Scan for the cell matching the given text and deliver its (x, y) coordinate at center. 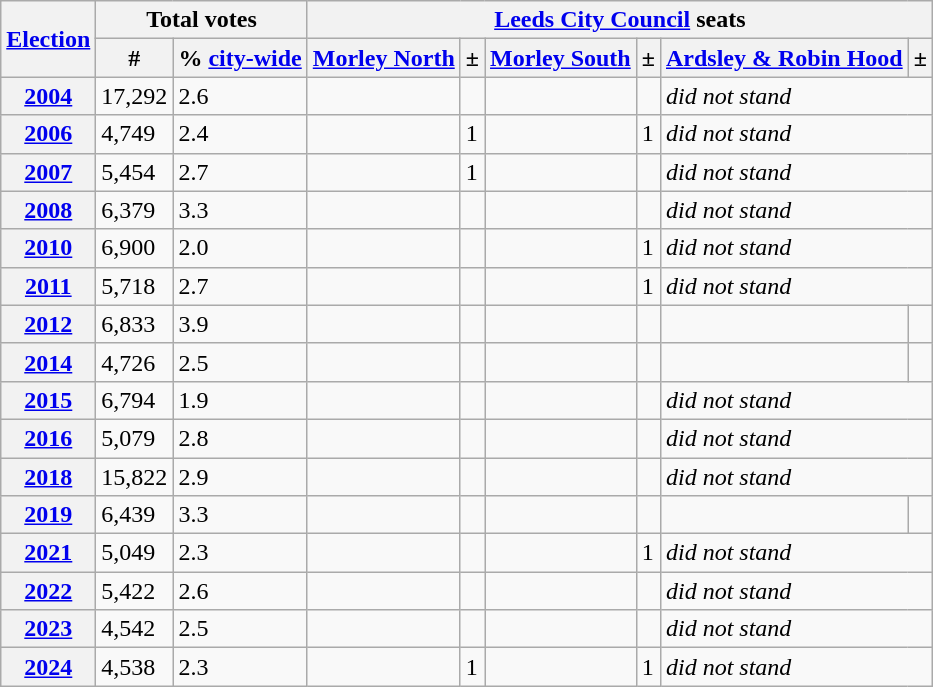
Election (48, 39)
# (134, 58)
2006 (48, 134)
Morley North (384, 58)
2022 (48, 591)
15,822 (134, 477)
6,379 (134, 210)
2015 (48, 400)
6,439 (134, 515)
2016 (48, 438)
2.0 (240, 248)
1.9 (240, 400)
2014 (48, 362)
3.9 (240, 324)
2011 (48, 286)
4,542 (134, 629)
% city-wide (240, 58)
2010 (48, 248)
Leeds City Council seats (620, 20)
2021 (48, 553)
Ardsley & Robin Hood (784, 58)
2018 (48, 477)
2024 (48, 667)
2008 (48, 210)
5,049 (134, 553)
Total votes (202, 20)
2019 (48, 515)
2023 (48, 629)
5,718 (134, 286)
2.4 (240, 134)
6,900 (134, 248)
Morley South (560, 58)
4,538 (134, 667)
2012 (48, 324)
6,794 (134, 400)
5,079 (134, 438)
4,749 (134, 134)
2.8 (240, 438)
17,292 (134, 96)
5,454 (134, 172)
6,833 (134, 324)
4,726 (134, 362)
2004 (48, 96)
2007 (48, 172)
2.9 (240, 477)
5,422 (134, 591)
